Return [X, Y] of the center of cell containing provided text 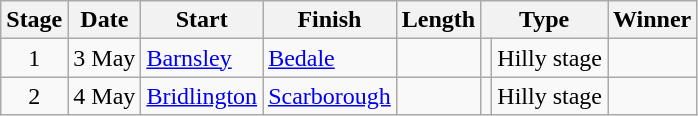
Type [544, 20]
Date [104, 20]
Length [438, 20]
2 [34, 96]
Scarborough [330, 96]
Bedale [330, 58]
1 [34, 58]
4 May [104, 96]
Finish [330, 20]
Stage [34, 20]
Winner [652, 20]
Start [202, 20]
Bridlington [202, 96]
3 May [104, 58]
Barnsley [202, 58]
